Return (X, Y) of the center of cell containing provided text 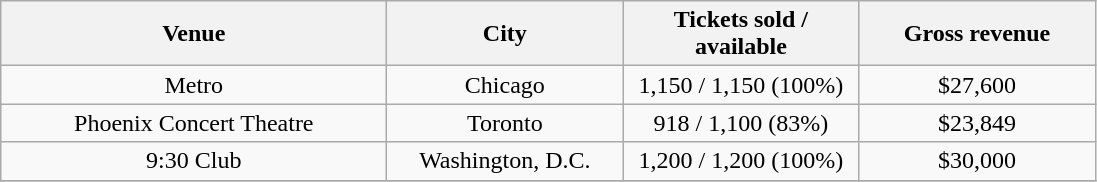
Metro (194, 85)
918 / 1,100 (83%) (741, 123)
$23,849 (977, 123)
Gross revenue (977, 34)
$27,600 (977, 85)
1,200 / 1,200 (100%) (741, 161)
Phoenix Concert Theatre (194, 123)
9:30 Club (194, 161)
Washington, D.C. (505, 161)
City (505, 34)
Tickets sold / available (741, 34)
Venue (194, 34)
Chicago (505, 85)
Toronto (505, 123)
1,150 / 1,150 (100%) (741, 85)
$30,000 (977, 161)
